Scan for the cell matching the given text and deliver its (x, y) coordinate at center. 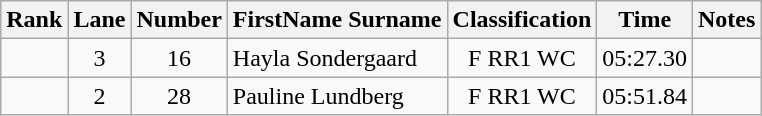
Lane (100, 20)
Hayla Sondergaard (337, 58)
Classification (522, 20)
FirstName Surname (337, 20)
28 (179, 96)
2 (100, 96)
3 (100, 58)
Pauline Lundberg (337, 96)
Time (645, 20)
16 (179, 58)
Number (179, 20)
05:51.84 (645, 96)
Rank (34, 20)
05:27.30 (645, 58)
Notes (727, 20)
